Find where the given text appears and provide that cell's center as (X, Y) coordinate. 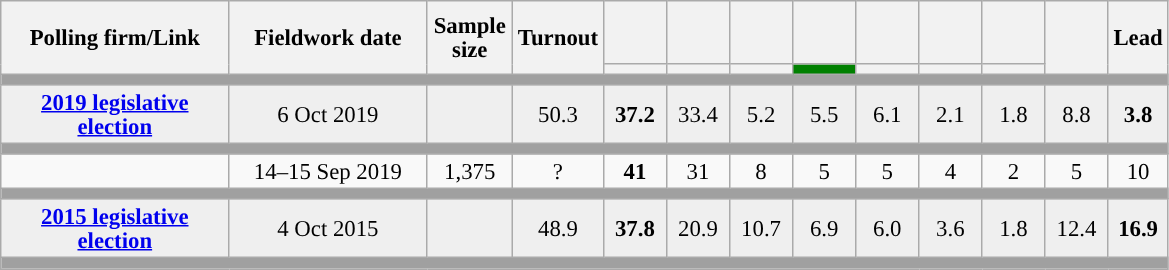
50.3 (558, 114)
31 (698, 172)
6.9 (824, 230)
41 (634, 172)
2015 legislative election (115, 230)
4 (950, 172)
33.4 (698, 114)
2.1 (950, 114)
3.6 (950, 230)
6 Oct 2019 (328, 114)
16.9 (1138, 230)
1,375 (470, 172)
6.1 (888, 114)
12.4 (1076, 230)
Turnout (558, 38)
Sample size (470, 38)
48.9 (558, 230)
14–15 Sep 2019 (328, 172)
5.2 (762, 114)
Fieldwork date (328, 38)
4 Oct 2015 (328, 230)
? (558, 172)
20.9 (698, 230)
37.2 (634, 114)
Polling firm/Link (115, 38)
6.0 (888, 230)
3.8 (1138, 114)
Lead (1138, 38)
2019 legislative election (115, 114)
10 (1138, 172)
8 (762, 172)
10.7 (762, 230)
5.5 (824, 114)
37.8 (634, 230)
2 (1014, 172)
8.8 (1076, 114)
